Detect which cell encompasses the target text, then output its (x, y) center coordinate. 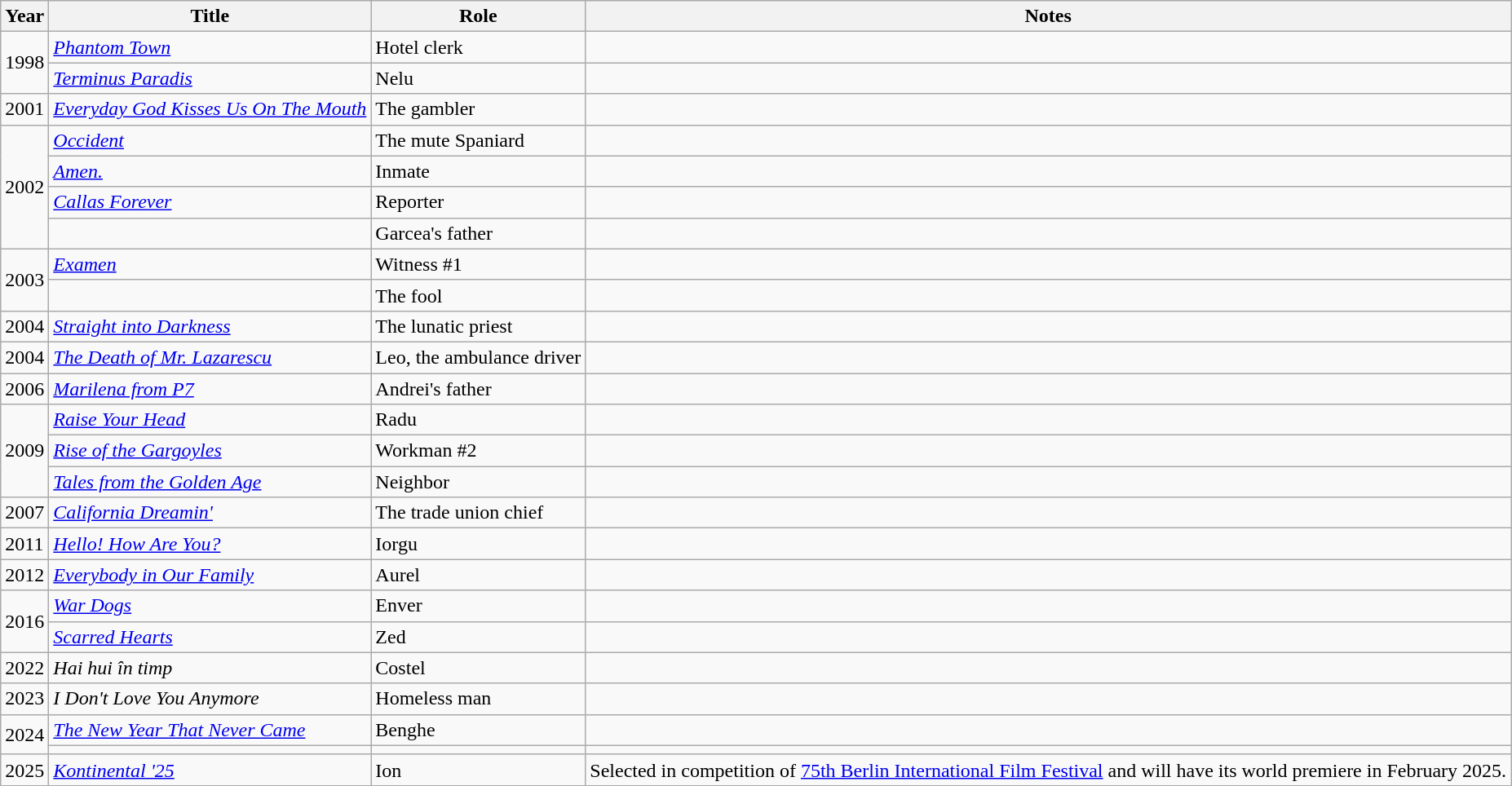
Neighbor (478, 482)
Leo, the ambulance driver (478, 357)
2001 (24, 109)
2003 (24, 280)
Hai hui în timp (210, 668)
The gambler (478, 109)
I Don't Love You Anymore (210, 699)
The mute Spaniard (478, 140)
Everybody in Our Family (210, 575)
Marilena from P7 (210, 389)
2011 (24, 544)
Year (24, 16)
Terminus Paradis (210, 78)
California Dreamin' (210, 513)
Phantom Town (210, 47)
Andrei's father (478, 389)
Amen. (210, 171)
Notes (1049, 16)
2012 (24, 575)
Workman #2 (478, 451)
Iorgu (478, 544)
Garcea's father (478, 233)
2009 (24, 451)
Scarred Hearts (210, 637)
Callas Forever (210, 202)
Aurel (478, 575)
Hello! How Are You? (210, 544)
Reporter (478, 202)
2016 (24, 621)
2024 (24, 734)
2023 (24, 699)
Radu (478, 420)
Homeless man (478, 699)
Benghe (478, 730)
Ion (478, 770)
Hotel clerk (478, 47)
Zed (478, 637)
Straight into Darkness (210, 326)
Occident (210, 140)
Inmate (478, 171)
Title (210, 16)
Kontinental '25 (210, 770)
2002 (24, 187)
The fool (478, 295)
The Death of Mr. Lazarescu (210, 357)
2022 (24, 668)
1998 (24, 63)
Selected in competition of 75th Berlin International Film Festival and will have its world premiere in February 2025. (1049, 770)
2006 (24, 389)
War Dogs (210, 606)
Role (478, 16)
2025 (24, 770)
Rise of the Gargoyles (210, 451)
2007 (24, 513)
Everyday God Kisses Us On The Mouth (210, 109)
The lunatic priest (478, 326)
Enver (478, 606)
The trade union chief (478, 513)
Witness #1 (478, 264)
Costel (478, 668)
Nelu (478, 78)
Examen (210, 264)
Tales from the Golden Age (210, 482)
The New Year That Never Came (210, 730)
Raise Your Head (210, 420)
